Return [X, Y] of the center of cell containing provided text 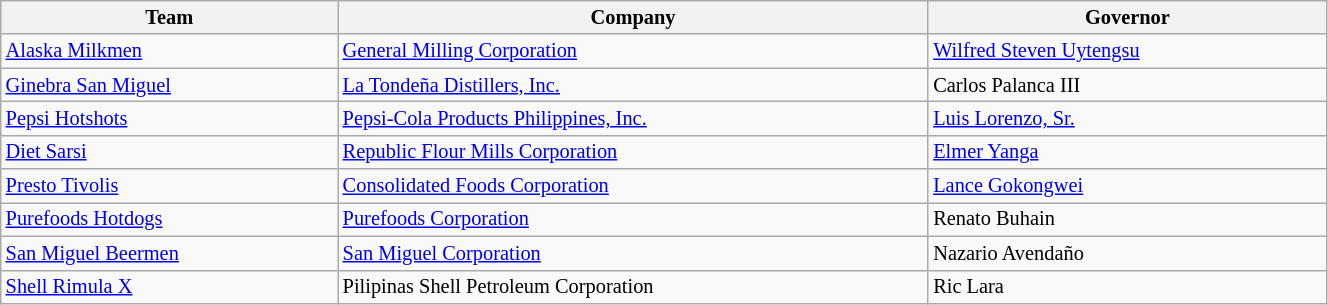
San Miguel Corporation [634, 253]
Republic Flour Mills Corporation [634, 152]
Purefoods Hotdogs [170, 219]
Luis Lorenzo, Sr. [1127, 118]
Renato Buhain [1127, 219]
Nazario Avendaño [1127, 253]
Elmer Yanga [1127, 152]
Company [634, 17]
Pilipinas Shell Petroleum Corporation [634, 287]
Lance Gokongwei [1127, 186]
San Miguel Beermen [170, 253]
La Tondeña Distillers, Inc. [634, 85]
Alaska Milkmen [170, 51]
Pepsi-Cola Products Philippines, Inc. [634, 118]
Diet Sarsi [170, 152]
Governor [1127, 17]
Pepsi Hotshots [170, 118]
Shell Rimula X [170, 287]
Carlos Palanca III [1127, 85]
Presto Tivolis [170, 186]
Ric Lara [1127, 287]
Wilfred Steven Uytengsu [1127, 51]
General Milling Corporation [634, 51]
Ginebra San Miguel [170, 85]
Purefoods Corporation [634, 219]
Consolidated Foods Corporation [634, 186]
Team [170, 17]
